Return the [X, Y] coordinate for the center point of the cell that contains the specified text.  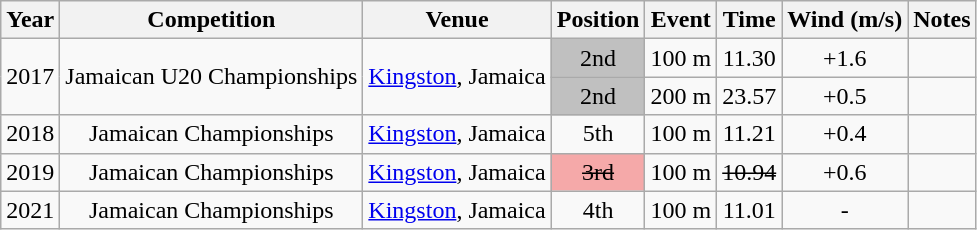
Year [30, 20]
+0.4 [845, 134]
+1.6 [845, 58]
- [845, 210]
11.01 [750, 210]
10.94 [750, 172]
3rd [598, 172]
Event [681, 20]
4th [598, 210]
+0.5 [845, 96]
Venue [457, 20]
Competition [212, 20]
Time [750, 20]
11.21 [750, 134]
2018 [30, 134]
+0.6 [845, 172]
Jamaican U20 Championships [212, 77]
Wind (m/s) [845, 20]
11.30 [750, 58]
2017 [30, 77]
Position [598, 20]
2021 [30, 210]
2019 [30, 172]
200 m [681, 96]
5th [598, 134]
23.57 [750, 96]
Notes [942, 20]
